Extract the [X, Y] coordinate from the center of the cell holding the provided text.  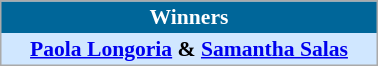
Winners [189, 17]
Paola Longoria & Samantha Salas [189, 49]
